Provide the (x, y) coordinate of the cell's center where the given text is located.  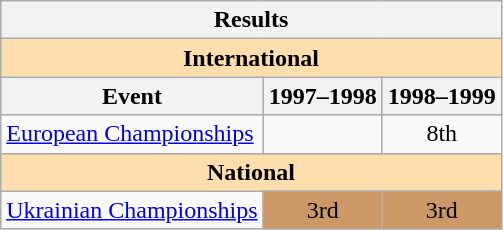
Results (252, 20)
1998–1999 (442, 96)
European Championships (132, 134)
1997–1998 (322, 96)
Ukrainian Championships (132, 210)
Event (132, 96)
8th (442, 134)
National (252, 172)
International (252, 58)
